Search for the cell housing the specified text and yield its (x, y) center coordinate. 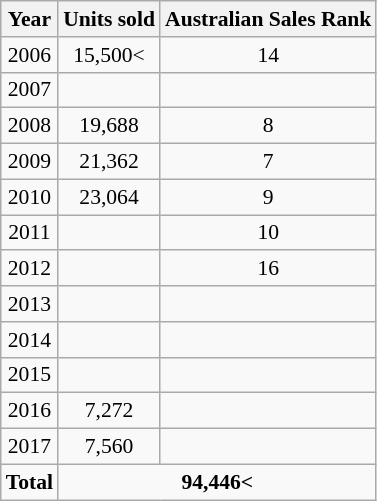
Australian Sales Rank (268, 19)
2010 (30, 197)
Units sold (109, 19)
9 (268, 197)
2016 (30, 411)
21,362 (109, 162)
2013 (30, 304)
2015 (30, 375)
2014 (30, 340)
2008 (30, 126)
23,064 (109, 197)
Total (30, 482)
10 (268, 233)
2012 (30, 269)
94,446< (217, 482)
15,500< (109, 55)
19,688 (109, 126)
2017 (30, 447)
16 (268, 269)
7,560 (109, 447)
14 (268, 55)
2009 (30, 162)
2007 (30, 90)
7 (268, 162)
2006 (30, 55)
8 (268, 126)
2011 (30, 233)
7,272 (109, 411)
Year (30, 19)
